Locate the cell with the specified text and output its [X, Y] center coordinate. 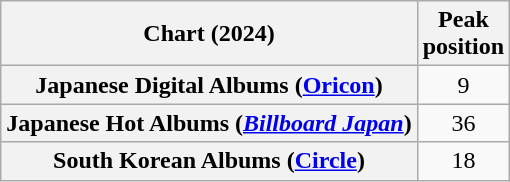
9 [463, 85]
18 [463, 161]
South Korean Albums (Circle) [209, 161]
36 [463, 123]
Japanese Hot Albums (Billboard Japan) [209, 123]
Peakposition [463, 34]
Chart (2024) [209, 34]
Japanese Digital Albums (Oricon) [209, 85]
